Scan for the cell matching the given text and deliver its (x, y) coordinate at center. 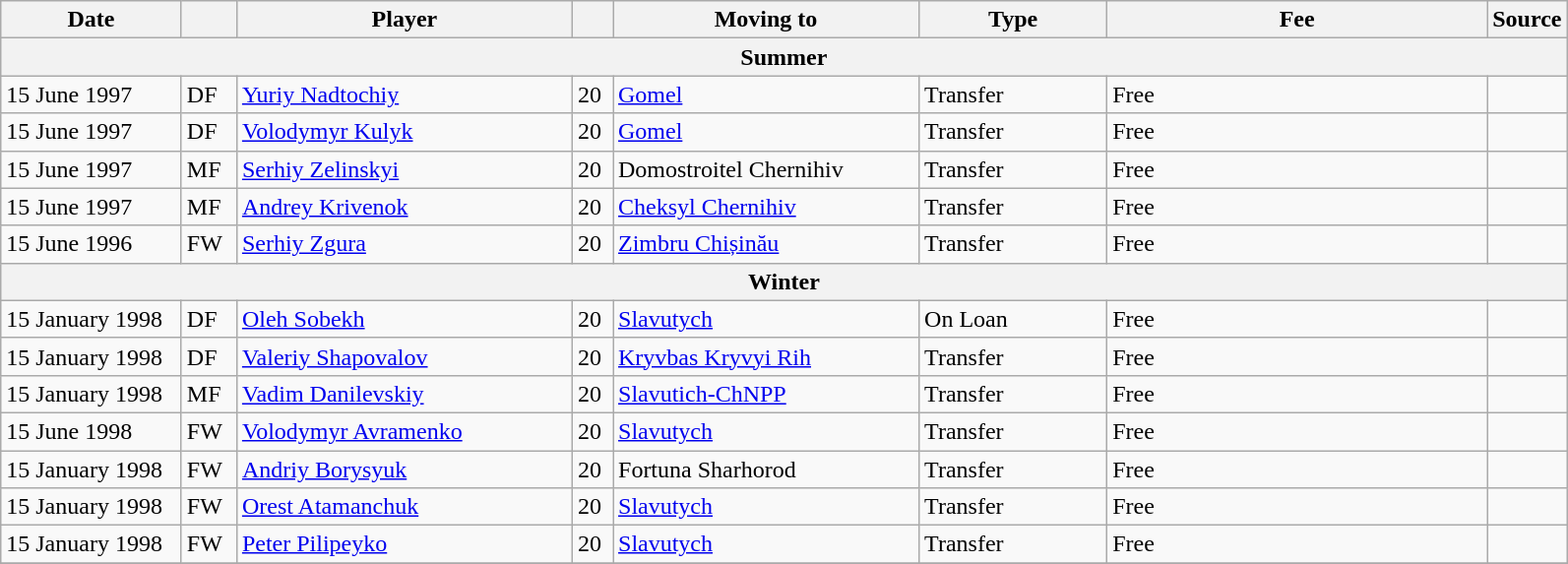
Andriy Borysyuk (404, 470)
Andrey Krivenok (404, 207)
Oleh Sobekh (404, 319)
Source (1528, 20)
Serhiy Zgura (404, 244)
Kryvbas Kryvyi Rih (766, 356)
Date (92, 20)
Zimbru Chișinău (766, 244)
Serhiy Zelinskyi (404, 169)
Fortuna Sharhorod (766, 470)
Peter Pilipeyko (404, 544)
Player (404, 20)
Volodymyr Avramenko (404, 431)
Summer (784, 57)
Type (1014, 20)
Vadim Danilevskiy (404, 394)
Domostroitel Chernihiv (766, 169)
Yuriy Nadtochiy (404, 94)
Volodymyr Kulyk (404, 132)
Moving to (766, 20)
Cheksyl Chernihiv (766, 207)
Slavutich-ChNPP (766, 394)
15 June 1998 (92, 431)
Fee (1297, 20)
Orest Atamanchuk (404, 507)
Winter (784, 282)
Valeriy Shapovalov (404, 356)
On Loan (1014, 319)
15 June 1996 (92, 244)
